Determine the [x, y] coordinate at the center of the cell enclosing the given text.  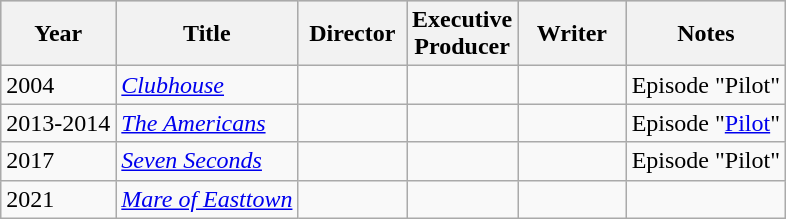
2013-2014 [58, 123]
Director [352, 34]
Seven Seconds [207, 161]
2017 [58, 161]
Writer [572, 34]
2004 [58, 85]
2021 [58, 199]
Clubhouse [207, 85]
ExecutiveProducer [462, 34]
Title [207, 34]
Mare of Easttown [207, 199]
Notes [706, 34]
Year [58, 34]
The Americans [207, 123]
